Search for the cell housing the specified text and yield its (X, Y) center coordinate. 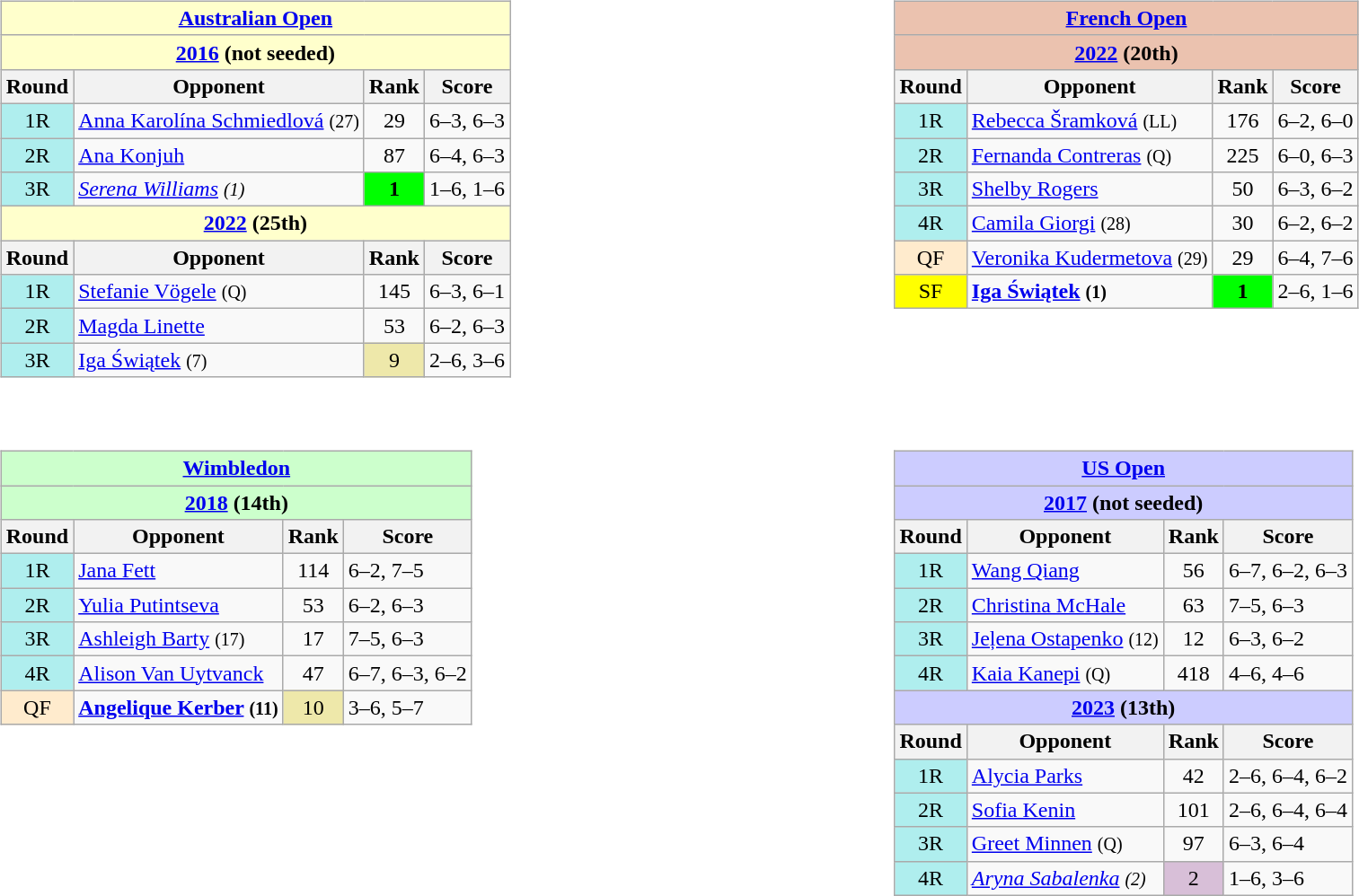
Shelby Rogers (1090, 189)
Rebecca Šramková (LL) (1090, 120)
6–3, 6–3 (467, 120)
Ana Konjuh (219, 155)
Camila Giorgi (28) (1090, 224)
Fernanda Contreras (Q) (1090, 155)
6–7, 6–2, 6–3 (1288, 571)
Anna Karolína Schmiedlová (27) (219, 120)
Wimbledon (236, 468)
Aryna Sabalenka (2) (1065, 878)
2–6, 1–6 (1315, 292)
Angelique Kerber (11) (179, 707)
Iga Świątek (1) (1090, 292)
6–4, 7–6 (1315, 258)
50 (1243, 189)
418 (1193, 673)
Wang Qiang (1065, 571)
Ashleigh Barty (17) (179, 639)
2017 (not seeded) (1124, 502)
6–3, 6–4 (1288, 844)
97 (1193, 844)
6–7, 6–3, 6–2 (408, 673)
SF (931, 292)
2018 (14th) (236, 502)
Stefanie Vögele (Q) (219, 292)
French Open (1126, 18)
Magda Linette (219, 326)
2022 (25th) (255, 224)
4–6, 4–6 (1288, 673)
Australian Open (255, 18)
9 (393, 360)
2 (1193, 878)
6–2, 6–2 (1315, 224)
Sofia Kenin (1065, 810)
6–3, 6–1 (467, 292)
176 (1243, 120)
Christina McHale (1065, 605)
Serena Williams (1) (219, 189)
101 (1193, 810)
63 (1193, 605)
2023 (13th) (1124, 707)
12 (1193, 639)
Jeļena Ostapenko (12) (1065, 639)
Veronika Kudermetova (29) (1090, 258)
6–2, 6–0 (1315, 120)
Yulia Putintseva (179, 605)
42 (1193, 776)
Greet Minnen (Q) (1065, 844)
2022 (20th) (1126, 52)
Alycia Parks (1065, 776)
47 (313, 673)
2–6, 6–4, 6–2 (1288, 776)
10 (313, 707)
225 (1243, 155)
114 (313, 571)
1–6, 1–6 (467, 189)
2–6, 3–6 (467, 360)
6–4, 6–3 (467, 155)
Jana Fett (179, 571)
3–6, 5–7 (408, 707)
56 (1193, 571)
30 (1243, 224)
2016 (not seeded) (255, 52)
145 (393, 292)
17 (313, 639)
Kaia Kanepi (Q) (1065, 673)
2–6, 6–4, 6–4 (1288, 810)
US Open (1124, 468)
87 (393, 155)
6–0, 6–3 (1315, 155)
6–2, 7–5 (408, 571)
1–6, 3–6 (1288, 878)
Alison Van Uytvanck (179, 673)
Iga Świątek (7) (219, 360)
